Detect which cell encompasses the target text, then output its [x, y] center coordinate. 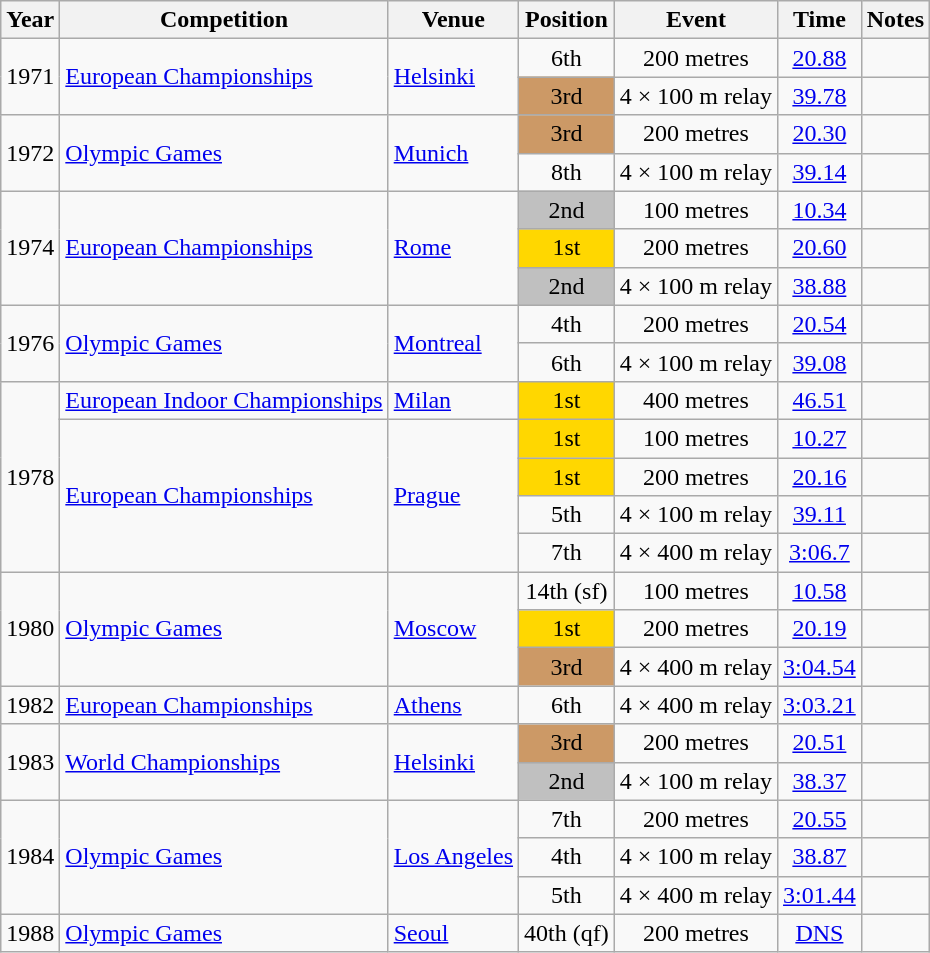
3:03.21 [820, 705]
1982 [30, 705]
38.88 [820, 286]
European Indoor Championships [224, 400]
Time [820, 20]
3:04.54 [820, 667]
Competition [224, 20]
Position [567, 20]
20.30 [820, 134]
20.55 [820, 819]
Athens [453, 705]
20.60 [820, 248]
39.78 [820, 96]
1971 [30, 77]
Munich [453, 153]
1988 [30, 933]
Notes [895, 20]
3:06.7 [820, 553]
1976 [30, 343]
46.51 [820, 400]
20.88 [820, 58]
1980 [30, 629]
Seoul [453, 933]
Rome [453, 248]
14th (sf) [567, 591]
20.19 [820, 629]
DNS [820, 933]
World Championships [224, 762]
10.27 [820, 438]
3:01.44 [820, 895]
38.87 [820, 857]
Milan [453, 400]
20.16 [820, 477]
400 metres [696, 400]
Moscow [453, 629]
Venue [453, 20]
1983 [30, 762]
Year [30, 20]
1984 [30, 857]
Event [696, 20]
40th (qf) [567, 933]
20.51 [820, 743]
39.11 [820, 515]
1972 [30, 153]
10.58 [820, 591]
39.08 [820, 362]
Prague [453, 495]
Montreal [453, 343]
20.54 [820, 324]
38.37 [820, 781]
1974 [30, 248]
8th [567, 172]
10.34 [820, 210]
Los Angeles [453, 857]
1978 [30, 476]
39.14 [820, 172]
